Locate the cell with the specified text and output its (x, y) center coordinate. 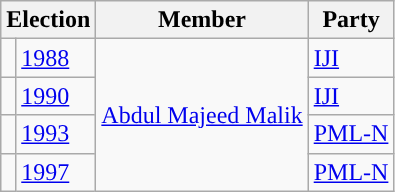
Abdul Majeed Malik (202, 115)
1993 (56, 134)
1988 (56, 58)
1997 (56, 172)
1990 (56, 96)
Election (48, 20)
Party (351, 20)
Member (202, 20)
